Output the (x, y) coordinate of the center of the cell containing the given text.  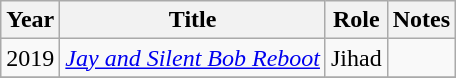
Year (30, 20)
Role (356, 20)
2019 (30, 58)
Title (193, 20)
Jihad (356, 58)
Notes (421, 20)
Jay and Silent Bob Reboot (193, 58)
